Scan for the cell matching the given text and deliver its [x, y] coordinate at center. 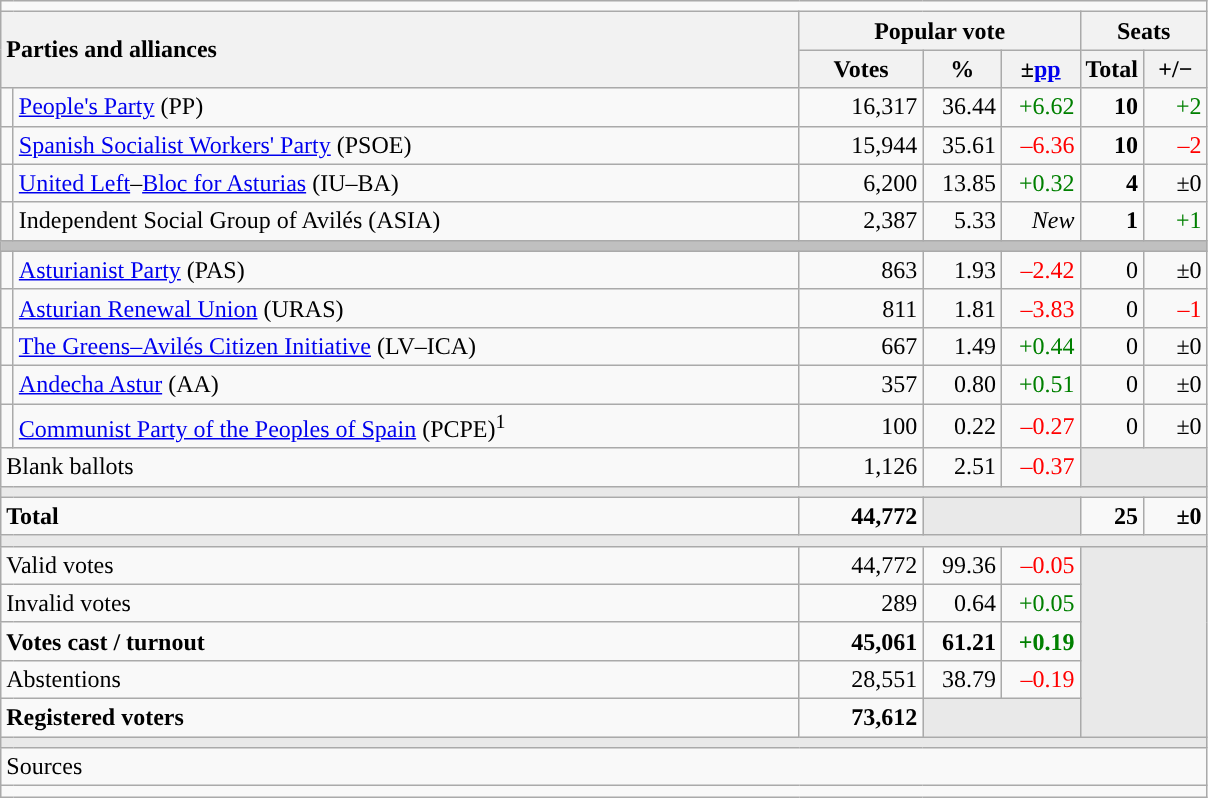
–2 [1176, 145]
Abstentions [400, 679]
6,200 [861, 183]
–0.19 [1040, 679]
Votes [861, 69]
667 [861, 346]
–0.05 [1040, 565]
% [962, 69]
Votes cast / turnout [400, 641]
Popular vote [940, 31]
Blank ballots [400, 467]
1.93 [962, 270]
13.85 [962, 183]
Communist Party of the Peoples of Spain (PCPE)1 [406, 426]
+0.32 [1040, 183]
38.79 [962, 679]
2,387 [861, 221]
36.44 [962, 107]
863 [861, 270]
1 [1112, 221]
–0.27 [1040, 426]
+1 [1176, 221]
25 [1112, 516]
99.36 [962, 565]
2.51 [962, 467]
Independent Social Group of Avilés (ASIA) [406, 221]
289 [861, 603]
Valid votes [400, 565]
+0.19 [1040, 641]
Asturianist Party (PAS) [406, 270]
73,612 [861, 718]
–0.37 [1040, 467]
5.33 [962, 221]
United Left–Bloc for Asturias (IU–BA) [406, 183]
811 [861, 308]
28,551 [861, 679]
–3.83 [1040, 308]
+6.62 [1040, 107]
Seats [1144, 31]
Spanish Socialist Workers' Party (PSOE) [406, 145]
–6.36 [1040, 145]
Registered voters [400, 718]
+/− [1176, 69]
0.64 [962, 603]
+2 [1176, 107]
Invalid votes [400, 603]
45,061 [861, 641]
4 [1112, 183]
Sources [604, 767]
+0.51 [1040, 384]
+0.44 [1040, 346]
People's Party (PP) [406, 107]
–2.42 [1040, 270]
100 [861, 426]
15,944 [861, 145]
Parties and alliances [400, 50]
1.49 [962, 346]
61.21 [962, 641]
1.81 [962, 308]
357 [861, 384]
+0.05 [1040, 603]
Andecha Astur (AA) [406, 384]
–1 [1176, 308]
1,126 [861, 467]
0.22 [962, 426]
35.61 [962, 145]
Asturian Renewal Union (URAS) [406, 308]
±pp [1040, 69]
New [1040, 221]
The Greens–Avilés Citizen Initiative (LV–ICA) [406, 346]
16,317 [861, 107]
0.80 [962, 384]
